Find where the given text appears and provide that cell's center as [X, Y] coordinate. 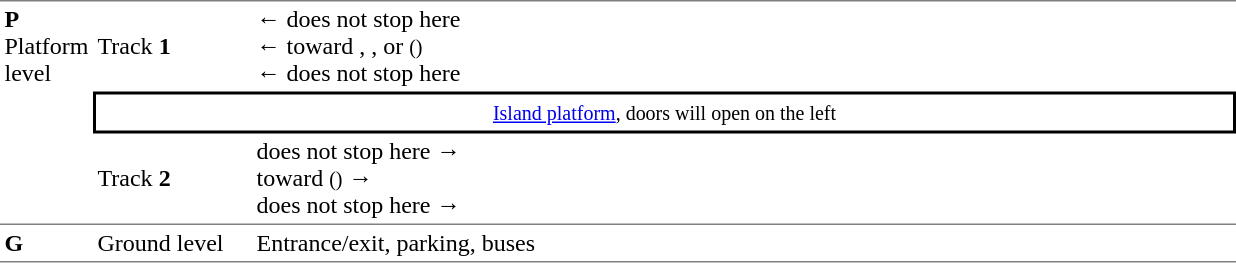
Track 2 [172, 180]
does not stop here → toward () → does not stop here → [744, 180]
PPlatform level [46, 112]
Entrance/exit, parking, buses [744, 244]
Track 1 [172, 46]
Ground level [172, 244]
G [46, 244]
← does not stop here← toward , , or ()← does not stop here [744, 46]
Island platform, doors will open on the left [664, 113]
